Identify which cell holds the provided text, then report its [X, Y] central coordinate. 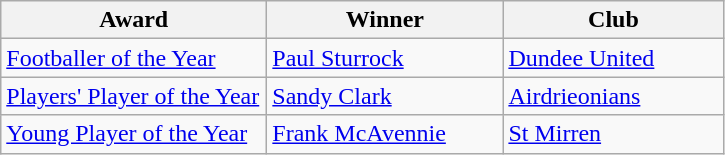
Players' Player of the Year [134, 96]
Airdrieonians [614, 96]
Footballer of the Year [134, 58]
St Mirren [614, 134]
Frank McAvennie [385, 134]
Dundee United [614, 58]
Sandy Clark [385, 96]
Young Player of the Year [134, 134]
Paul Sturrock [385, 58]
Winner [385, 20]
Club [614, 20]
Award [134, 20]
